Return [X, Y] of the center of cell containing provided text 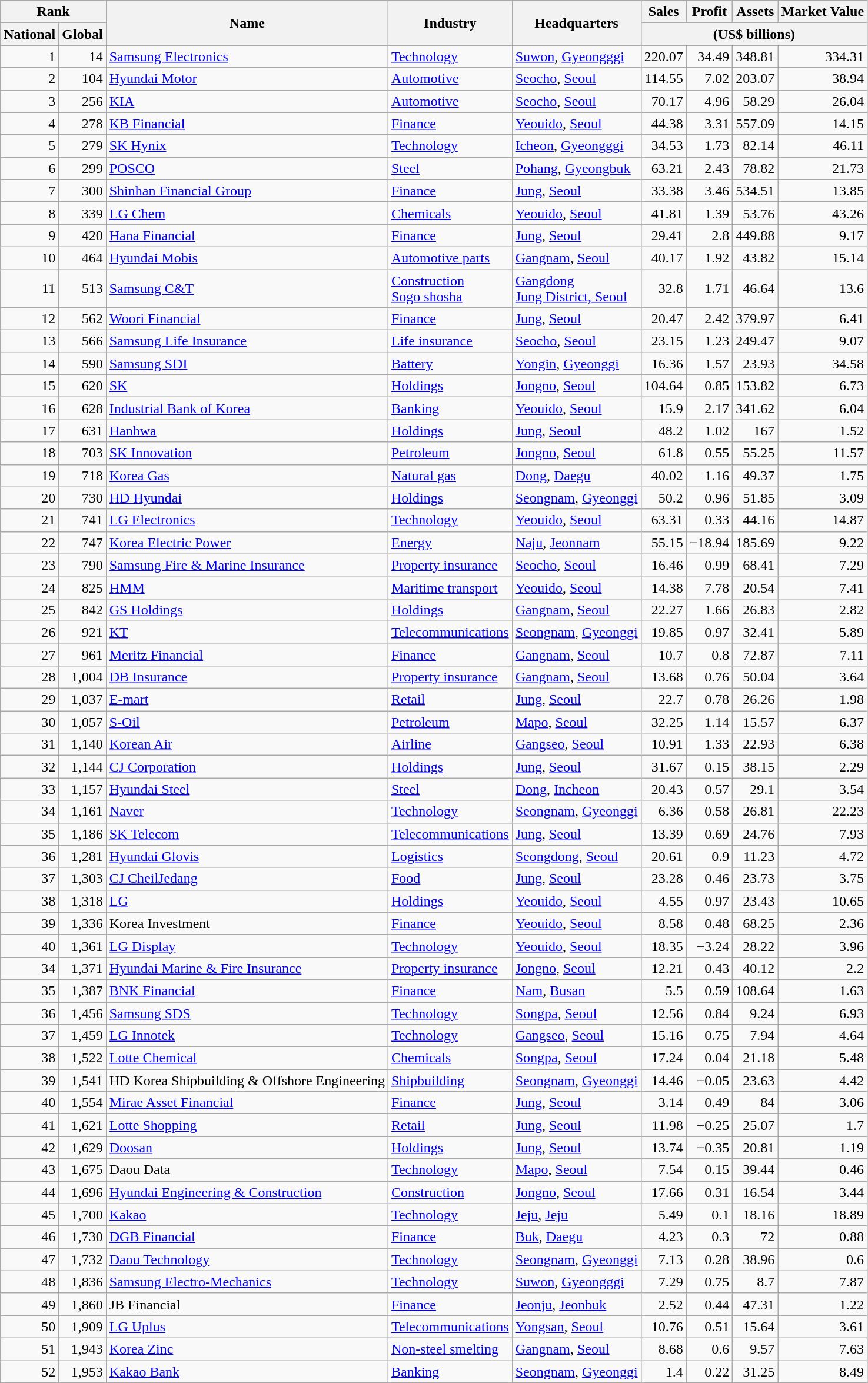
HMM [247, 587]
Natural gas [450, 476]
Naver [247, 812]
LG Innotek [247, 1036]
18.35 [664, 946]
Samsung C&T [247, 288]
0.84 [710, 1013]
741 [82, 520]
55.15 [664, 543]
Maritime transport [450, 587]
70.17 [664, 101]
22.93 [756, 744]
16 [29, 408]
730 [82, 498]
Hyundai Mobis [247, 258]
0.76 [710, 677]
Non-steel smelting [450, 1349]
12.56 [664, 1013]
2.17 [710, 408]
1,161 [82, 812]
15 [29, 386]
1,522 [82, 1058]
1,318 [82, 901]
0.69 [710, 834]
Samsung Life Insurance [247, 341]
20.61 [664, 856]
21.73 [823, 168]
63.21 [664, 168]
Hyundai Engineering & Construction [247, 1192]
2.43 [710, 168]
7.11 [823, 655]
0.49 [710, 1103]
334.31 [823, 56]
28 [29, 677]
0.78 [710, 700]
31 [29, 744]
0.48 [710, 923]
National [29, 34]
1,860 [82, 1304]
23.93 [756, 364]
68.25 [756, 923]
5.48 [823, 1058]
3.64 [823, 677]
46 [29, 1237]
0.85 [710, 386]
1,281 [82, 856]
249.47 [756, 341]
1,157 [82, 789]
38.94 [823, 79]
S-Oil [247, 722]
4.55 [664, 901]
2.82 [823, 610]
28.22 [756, 946]
1,675 [82, 1170]
16.54 [756, 1192]
DGB Financial [247, 1237]
1 [29, 56]
26 [29, 632]
Samsung SDS [247, 1013]
27 [29, 655]
1.75 [823, 476]
SK Innovation [247, 453]
185.69 [756, 543]
Shinhan Financial Group [247, 191]
46.64 [756, 288]
0.9 [710, 856]
Dong, Daegu [577, 476]
Battery [450, 364]
19.85 [664, 632]
Daou Technology [247, 1259]
1.02 [710, 431]
Automotive parts [450, 258]
43.26 [823, 213]
8.58 [664, 923]
48 [29, 1282]
15.57 [756, 722]
41.81 [664, 213]
Airline [450, 744]
278 [82, 124]
20.43 [664, 789]
1,057 [82, 722]
108.64 [756, 990]
341.62 [756, 408]
0.58 [710, 812]
29.41 [664, 235]
0.43 [710, 968]
566 [82, 341]
23.28 [664, 879]
1,629 [82, 1148]
3.96 [823, 946]
24.76 [756, 834]
9.57 [756, 1349]
1,037 [82, 700]
Buk, Daegu [577, 1237]
13.85 [823, 191]
2.42 [710, 319]
1.57 [710, 364]
13.68 [664, 677]
−3.24 [710, 946]
21.18 [756, 1058]
34.58 [823, 364]
2.52 [664, 1304]
1.71 [710, 288]
348.81 [756, 56]
7.54 [664, 1170]
25.07 [756, 1125]
Logistics [450, 856]
2.2 [823, 968]
825 [82, 587]
44.16 [756, 520]
104.64 [664, 386]
SK Telecom [247, 834]
718 [82, 476]
6.93 [823, 1013]
Construction [450, 1192]
590 [82, 364]
Energy [450, 543]
44 [29, 1192]
26.81 [756, 812]
34.53 [664, 146]
58.29 [756, 101]
2.29 [823, 767]
1.16 [710, 476]
14.46 [664, 1081]
25 [29, 610]
63.31 [664, 520]
1,303 [82, 879]
17 [29, 431]
15.64 [756, 1327]
Kakao Bank [247, 1372]
4.96 [710, 101]
(US$ billions) [754, 34]
18.89 [823, 1215]
19 [29, 476]
7.87 [823, 1282]
11.98 [664, 1125]
3.06 [823, 1103]
LG [247, 901]
26.04 [823, 101]
842 [82, 610]
4 [29, 124]
1.14 [710, 722]
Hana Financial [247, 235]
Mirae Asset Financial [247, 1103]
40.02 [664, 476]
4.64 [823, 1036]
23.15 [664, 341]
Meritz Financial [247, 655]
50.2 [664, 498]
Doosan [247, 1148]
6 [29, 168]
5.89 [823, 632]
10.76 [664, 1327]
GS Holdings [247, 610]
30 [29, 722]
4.42 [823, 1081]
Korea Electric Power [247, 543]
3 [29, 101]
−0.35 [710, 1148]
1,361 [82, 946]
LG Electronics [247, 520]
6.38 [823, 744]
7.13 [664, 1259]
KB Financial [247, 124]
SK [247, 386]
10 [29, 258]
557.09 [756, 124]
32.25 [664, 722]
8.7 [756, 1282]
32.8 [664, 288]
44.38 [664, 124]
JB Financial [247, 1304]
562 [82, 319]
Woori Financial [247, 319]
0.1 [710, 1215]
961 [82, 655]
1,621 [82, 1125]
LG Chem [247, 213]
LG Display [247, 946]
Samsung Fire & Marine Insurance [247, 565]
Samsung Electronics [247, 56]
HD Korea Shipbuilding & Offshore Engineering [247, 1081]
48.2 [664, 431]
9.17 [823, 235]
379.97 [756, 319]
1,144 [82, 767]
E-mart [247, 700]
−18.94 [710, 543]
9.07 [823, 341]
9 [29, 235]
1,459 [82, 1036]
300 [82, 191]
620 [82, 386]
23.43 [756, 901]
628 [82, 408]
82.14 [756, 146]
Industry [450, 23]
43 [29, 1170]
51.85 [756, 498]
7.93 [823, 834]
3.44 [823, 1192]
0.44 [710, 1304]
1,953 [82, 1372]
7.02 [710, 79]
Industrial Bank of Korea [247, 408]
1,732 [82, 1259]
747 [82, 543]
114.55 [664, 79]
1.63 [823, 990]
1.52 [823, 431]
279 [82, 146]
21 [29, 520]
49.37 [756, 476]
34.49 [710, 56]
CJ CheilJedang [247, 879]
33 [29, 789]
5.49 [664, 1215]
31.25 [756, 1372]
3.61 [823, 1327]
1,387 [82, 990]
32 [29, 767]
1,696 [82, 1192]
51 [29, 1349]
17.24 [664, 1058]
20.54 [756, 587]
14.87 [823, 520]
0.59 [710, 990]
1.92 [710, 258]
24 [29, 587]
3.54 [823, 789]
6.04 [823, 408]
1,730 [82, 1237]
104 [82, 79]
Market Value [823, 12]
1,456 [82, 1013]
1,004 [82, 677]
Hyundai Marine & Fire Insurance [247, 968]
1,186 [82, 834]
47.31 [756, 1304]
Hanhwa [247, 431]
POSCO [247, 168]
Jeju, Jeju [577, 1215]
Food [450, 879]
13.74 [664, 1148]
13 [29, 341]
HD Hyundai [247, 498]
Hyundai Steel [247, 789]
45 [29, 1215]
52 [29, 1372]
13.39 [664, 834]
6.73 [823, 386]
15.9 [664, 408]
4.23 [664, 1237]
84 [756, 1103]
23.73 [756, 879]
9.22 [823, 543]
Sales [664, 12]
Samsung SDI [247, 364]
43.82 [756, 258]
703 [82, 453]
23.63 [756, 1081]
449.88 [756, 235]
18.16 [756, 1215]
0.33 [710, 520]
49 [29, 1304]
Daou Data [247, 1170]
13.6 [823, 288]
Nam, Busan [577, 990]
1,700 [82, 1215]
256 [82, 101]
420 [82, 235]
3.46 [710, 191]
KT [247, 632]
26.26 [756, 700]
1.39 [710, 213]
0.3 [710, 1237]
16.46 [664, 565]
32.41 [756, 632]
50.04 [756, 677]
299 [82, 168]
Korea Gas [247, 476]
22 [29, 543]
7.94 [756, 1036]
7 [29, 191]
0.8 [710, 655]
Life insurance [450, 341]
1.19 [823, 1148]
29 [29, 700]
53.76 [756, 213]
LG Uplus [247, 1327]
23 [29, 565]
10.91 [664, 744]
33.38 [664, 191]
921 [82, 632]
6.37 [823, 722]
16.36 [664, 364]
Korea Investment [247, 923]
50 [29, 1327]
22.23 [823, 812]
9.24 [756, 1013]
339 [82, 213]
Lotte Chemical [247, 1058]
0.57 [710, 789]
790 [82, 565]
55.25 [756, 453]
2.8 [710, 235]
GangdongJung District, Seoul [577, 288]
12 [29, 319]
3.75 [823, 879]
1.4 [664, 1372]
18 [29, 453]
8 [29, 213]
7.78 [710, 587]
5.5 [664, 990]
40.17 [664, 258]
153.82 [756, 386]
47 [29, 1259]
DB Insurance [247, 677]
40.12 [756, 968]
Korea Zinc [247, 1349]
Seongdong, Seoul [577, 856]
6.36 [664, 812]
1.23 [710, 341]
68.41 [756, 565]
1,140 [82, 744]
7.63 [823, 1349]
2 [29, 79]
Shipbuilding [450, 1081]
1,371 [82, 968]
2.36 [823, 923]
Pohang, Gyeongbuk [577, 168]
38.96 [756, 1259]
0.96 [710, 498]
11.23 [756, 856]
14.15 [823, 124]
534.51 [756, 191]
Assets [756, 12]
464 [82, 258]
Kakao [247, 1215]
Global [82, 34]
Dong, Incheon [577, 789]
11 [29, 288]
1.22 [823, 1304]
20.81 [756, 1148]
22.7 [664, 700]
61.8 [664, 453]
22.27 [664, 610]
Naju, Jeonnam [577, 543]
5 [29, 146]
0.04 [710, 1058]
6.41 [823, 319]
Profit [710, 12]
38.15 [756, 767]
Headquarters [577, 23]
1,554 [82, 1103]
14.38 [664, 587]
1,836 [82, 1282]
0.31 [710, 1192]
0.28 [710, 1259]
42 [29, 1148]
15.14 [823, 258]
1.33 [710, 744]
ConstructionSogo shosha [450, 288]
1,909 [82, 1327]
203.07 [756, 79]
0.55 [710, 453]
Samsung Electro-Mechanics [247, 1282]
Yongin, Gyeonggi [577, 364]
3.31 [710, 124]
8.68 [664, 1349]
SK Hynix [247, 146]
7.41 [823, 587]
10.7 [664, 655]
26.83 [756, 610]
20 [29, 498]
29.1 [756, 789]
1.66 [710, 610]
39.44 [756, 1170]
Hyundai Glovis [247, 856]
72 [756, 1237]
−0.05 [710, 1081]
Korean Air [247, 744]
15.16 [664, 1036]
KIA [247, 101]
0.99 [710, 565]
3.09 [823, 498]
Lotte Shopping [247, 1125]
46.11 [823, 146]
513 [82, 288]
Jeonju, Jeonbuk [577, 1304]
72.87 [756, 655]
78.82 [756, 168]
BNK Financial [247, 990]
4.72 [823, 856]
CJ Corporation [247, 767]
0.51 [710, 1327]
8.49 [823, 1372]
Hyundai Motor [247, 79]
1,943 [82, 1349]
Icheon, Gyeongggi [577, 146]
1,541 [82, 1081]
1.7 [823, 1125]
631 [82, 431]
17.66 [664, 1192]
11.57 [823, 453]
−0.25 [710, 1125]
31.67 [664, 767]
0.88 [823, 1237]
Yongsan, Seoul [577, 1327]
167 [756, 431]
1.98 [823, 700]
3.14 [664, 1103]
20.47 [664, 319]
12.21 [664, 968]
10.65 [823, 901]
1,336 [82, 923]
Name [247, 23]
41 [29, 1125]
220.07 [664, 56]
1.73 [710, 146]
0.22 [710, 1372]
Rank [53, 12]
